From the cell containing the given text, extract its center point as (x, y) coordinate. 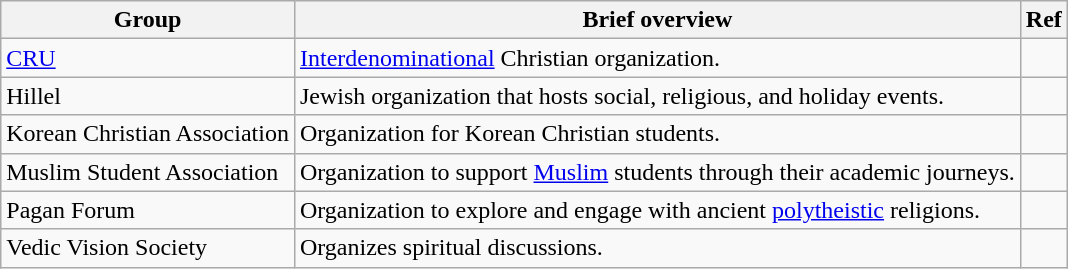
Interdenominational Christian organization. (657, 58)
Hillel (148, 96)
Organization for Korean Christian students. (657, 134)
Muslim Student Association (148, 172)
Group (148, 20)
Organization to support Muslim students through their academic journeys. (657, 172)
Organization to explore and engage with ancient polytheistic religions. (657, 210)
Ref (1044, 20)
CRU (148, 58)
Jewish organization that hosts social, religious, and holiday events. (657, 96)
Vedic Vision Society (148, 248)
Brief overview (657, 20)
Pagan Forum (148, 210)
Organizes spiritual discussions. (657, 248)
Korean Christian Association (148, 134)
